Scan for the cell matching the given text and deliver its (x, y) coordinate at center. 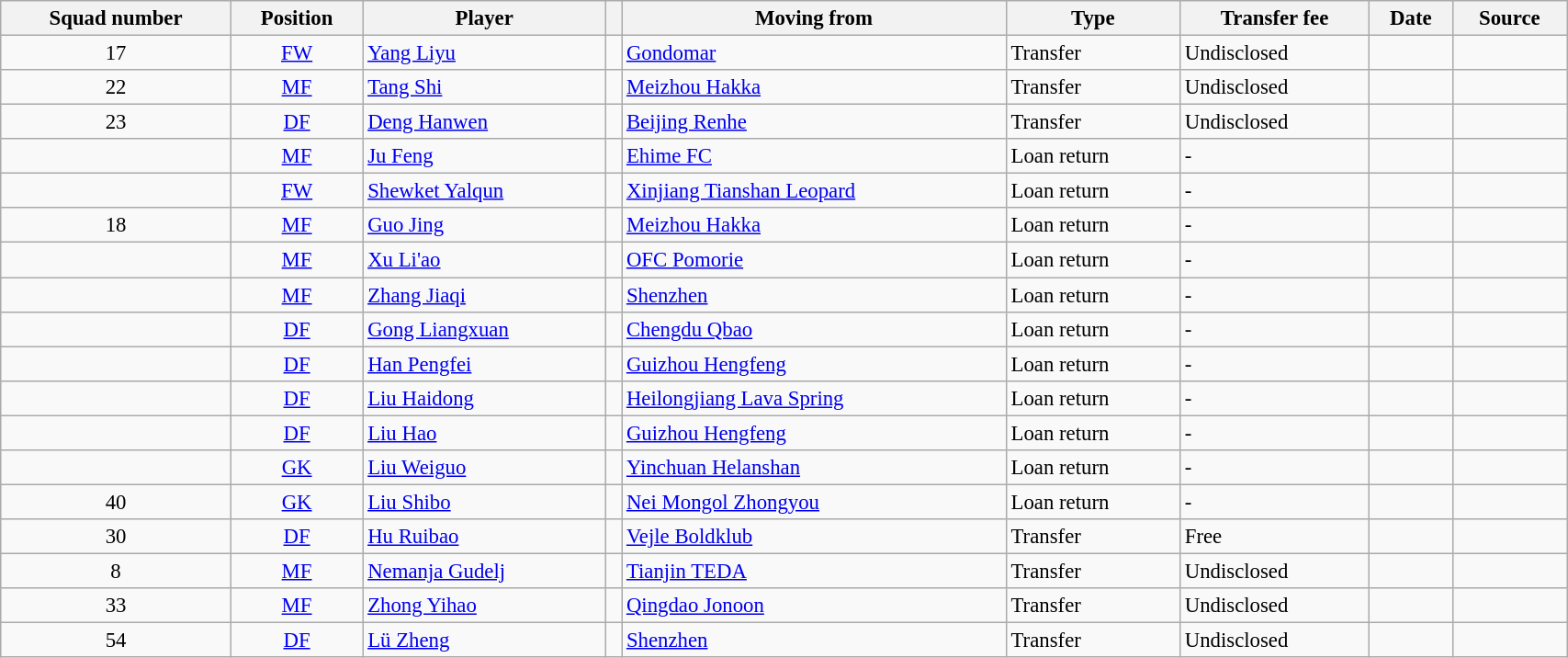
Nei Mongol Zhongyou (814, 502)
Liu Weiguo (485, 468)
Xinjiang Tianshan Leopard (814, 191)
17 (116, 53)
23 (116, 122)
Squad number (116, 18)
Position (296, 18)
Gondomar (814, 53)
Yang Liyu (485, 53)
Source (1510, 18)
Moving from (814, 18)
Free (1274, 537)
Deng Hanwen (485, 122)
Qingdao Jonoon (814, 606)
Ju Feng (485, 156)
8 (116, 571)
Zhang Jiaqi (485, 295)
Tang Shi (485, 87)
Yinchuan Helanshan (814, 468)
Vejle Boldklub (814, 537)
18 (116, 225)
Guo Jing (485, 225)
Nemanja Gudelj (485, 571)
Ehime FC (814, 156)
OFC Pomorie (814, 260)
22 (116, 87)
Lü Zheng (485, 641)
Shewket Yalqun (485, 191)
Xu Li'ao (485, 260)
30 (116, 537)
33 (116, 606)
Beijing Renhe (814, 122)
Player (485, 18)
Liu Shibo (485, 502)
Hu Ruibao (485, 537)
Han Pengfei (485, 364)
54 (116, 641)
Date (1411, 18)
Type (1093, 18)
Transfer fee (1274, 18)
Heilongjiang Lava Spring (814, 398)
Liu Haidong (485, 398)
40 (116, 502)
Chengdu Qbao (814, 329)
Liu Hao (485, 433)
Zhong Yihao (485, 606)
Tianjin TEDA (814, 571)
Gong Liangxuan (485, 329)
